Capture the cell that displays the provided text and extract its (X, Y) central coordinate. 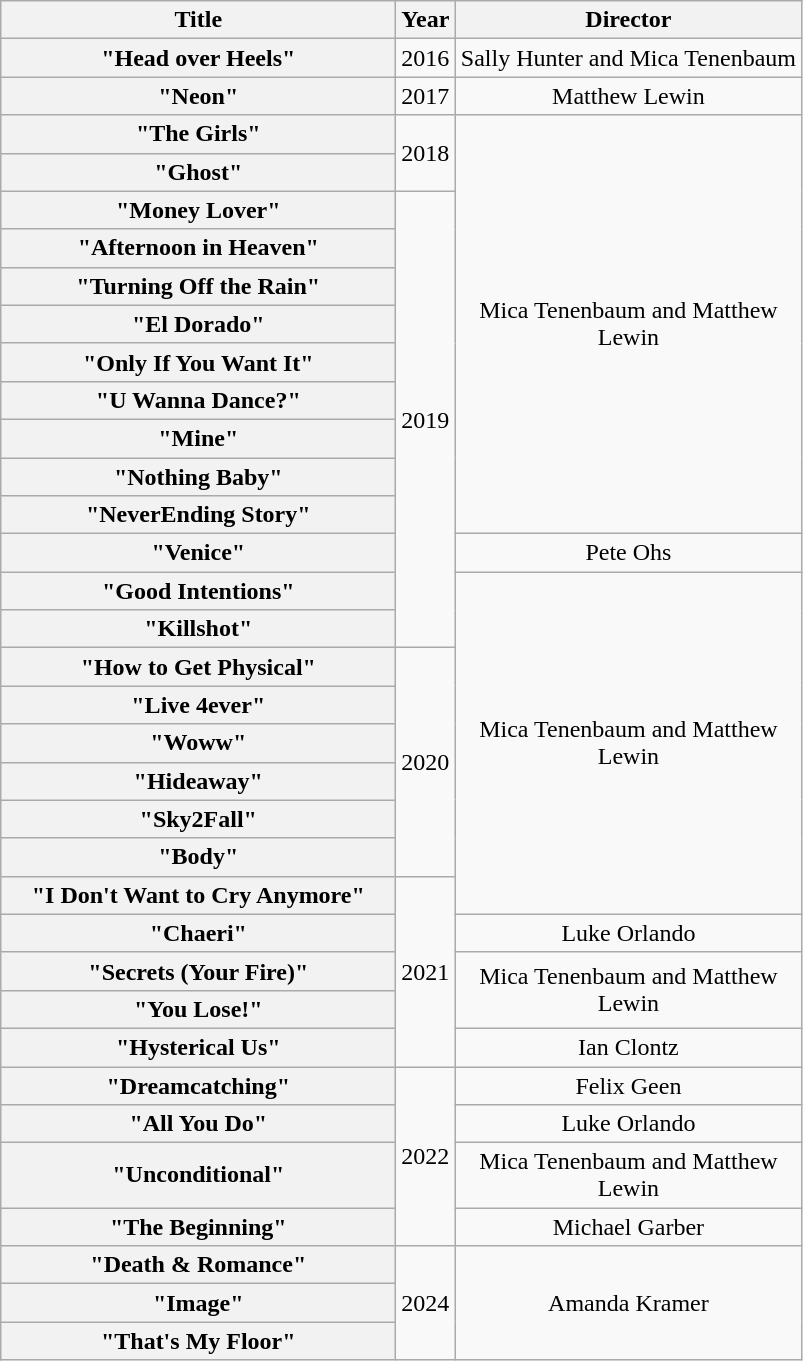
"Killshot" (198, 629)
Title (198, 20)
2020 (426, 762)
"NeverEnding Story" (198, 515)
"I Don't Want to Cry Anymore" (198, 895)
2018 (426, 153)
Amanda Kramer (628, 1303)
Michael Garber (628, 1227)
Pete Ohs (628, 553)
"Hysterical Us" (198, 1047)
Matthew Lewin (628, 96)
"Death & Romance" (198, 1265)
"Unconditional" (198, 1176)
"El Dorado" (198, 324)
"Neon" (198, 96)
Year (426, 20)
"Secrets (Your Fire)" (198, 971)
"Money Lover" (198, 210)
"Woww" (198, 743)
"Venice" (198, 553)
"Turning Off the Rain" (198, 286)
"Hideaway" (198, 781)
"Nothing Baby" (198, 477)
"Mine" (198, 438)
"Head over Heels" (198, 58)
2017 (426, 96)
"U Wanna Dance?" (198, 400)
2021 (426, 971)
"How to Get Physical" (198, 667)
2024 (426, 1303)
"The Girls" (198, 134)
"Live 4ever" (198, 705)
"Ghost" (198, 172)
2022 (426, 1156)
"Dreamcatching" (198, 1085)
"Good Intentions" (198, 591)
"Sky2Fall" (198, 819)
Ian Clontz (628, 1047)
"Chaeri" (198, 933)
"Only If You Want It" (198, 362)
"Image" (198, 1303)
"All You Do" (198, 1124)
"Afternoon in Heaven" (198, 248)
"Body" (198, 857)
2019 (426, 420)
"The Beginning" (198, 1227)
2016 (426, 58)
Director (628, 20)
Sally Hunter and Mica Tenenbaum (628, 58)
Felix Geen (628, 1085)
"You Lose!" (198, 1009)
"That's My Floor" (198, 1341)
